Scan for the cell matching the given text and deliver its (X, Y) coordinate at center. 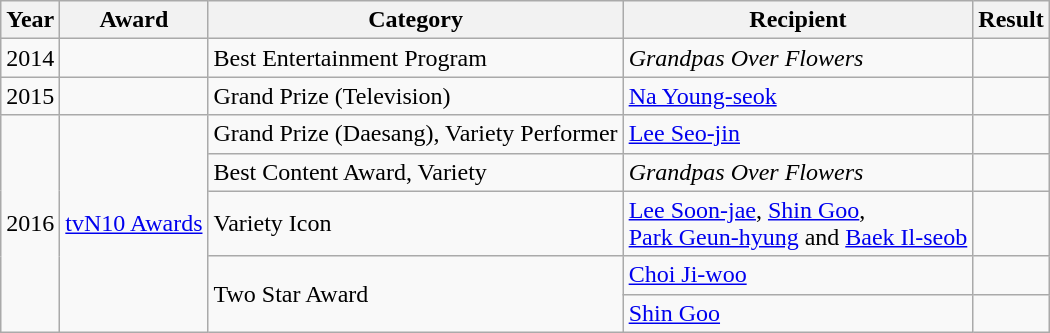
Two Star Award (416, 294)
Shin Goo (798, 313)
2016 (30, 224)
Grand Prize (Daesang), Variety Performer (416, 134)
Year (30, 20)
Result (1011, 20)
tvN10 Awards (134, 224)
Choi Ji-woo (798, 275)
Grand Prize (Television) (416, 96)
Best Entertainment Program (416, 58)
Variety Icon (416, 224)
Na Young-seok (798, 96)
Lee Soon-jae, Shin Goo,Park Geun-hyung and Baek Il-seob (798, 224)
Recipient (798, 20)
2014 (30, 58)
2015 (30, 96)
Category (416, 20)
Lee Seo-jin (798, 134)
Best Content Award, Variety (416, 172)
Award (134, 20)
